From the cell containing the given text, extract its center point as [X, Y] coordinate. 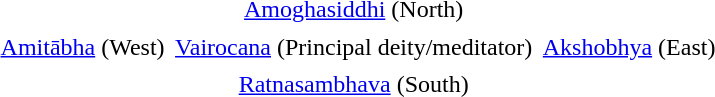
Vairocana (Principal deity/meditator) [354, 47]
